Locate the cell with the specified text and output its [X, Y] center coordinate. 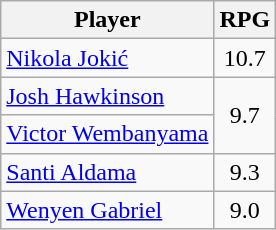
RPG [245, 20]
9.3 [245, 172]
10.7 [245, 58]
Player [108, 20]
Victor Wembanyama [108, 134]
Josh Hawkinson [108, 96]
Santi Aldama [108, 172]
Wenyen Gabriel [108, 210]
9.0 [245, 210]
Nikola Jokić [108, 58]
9.7 [245, 115]
